Find where the given text appears and provide that cell's center as [X, Y] coordinate. 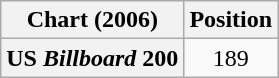
Chart (2006) [92, 20]
US Billboard 200 [92, 58]
189 [231, 58]
Position [231, 20]
